Determine the (x, y) coordinate at the center of the cell enclosing the given text.  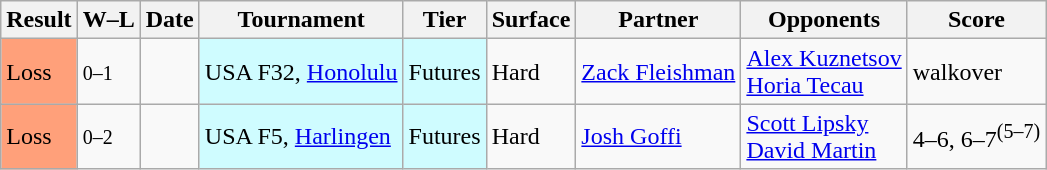
Josh Goffi (658, 136)
Tier (444, 20)
Scott Lipsky David Martin (824, 136)
USA F32, Honolulu (301, 72)
Partner (658, 20)
0–2 (108, 136)
0–1 (108, 72)
Alex Kuznetsov Horia Tecau (824, 72)
Tournament (301, 20)
Zack Fleishman (658, 72)
USA F5, Harlingen (301, 136)
W–L (108, 20)
Result (39, 20)
Surface (531, 20)
Score (976, 20)
walkover (976, 72)
Date (170, 20)
4–6, 6–7(5–7) (976, 136)
Opponents (824, 20)
